Pinpoint the cell where the given text exists, returning its [x, y] midpoint coordinate. 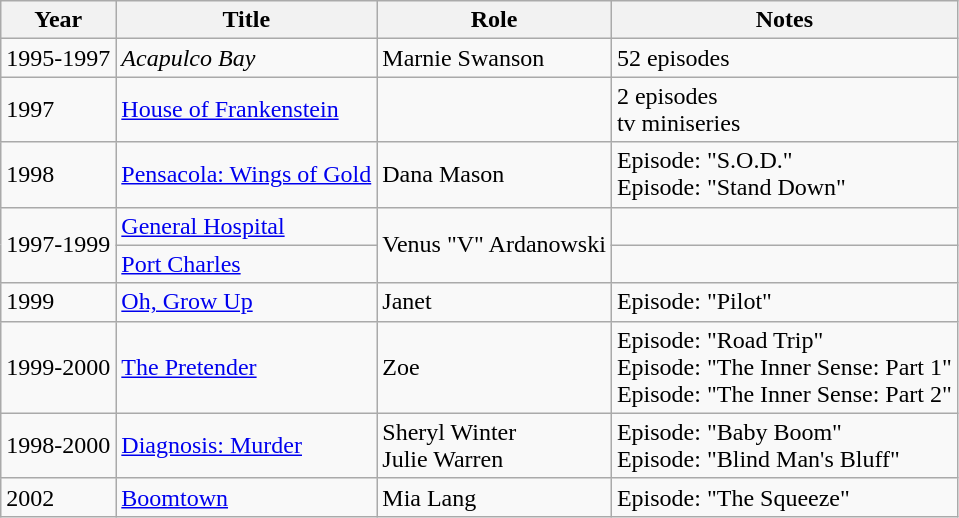
Episode: "Baby Boom"Episode: "Blind Man's Bluff" [784, 446]
1999 [58, 302]
Pensacola: Wings of Gold [246, 174]
Episode: "Road Trip"Episode: "The Inner Sense: Part 1"Episode: "The Inner Sense: Part 2" [784, 367]
Episode: "Pilot" [784, 302]
Year [58, 20]
Sheryl WinterJulie Warren [494, 446]
The Pretender [246, 367]
52 episodes [784, 58]
Episode: "The Squeeze" [784, 497]
2 episodestv miniseries [784, 110]
General Hospital [246, 226]
Venus "V" Ardanowski [494, 245]
Port Charles [246, 264]
1997-1999 [58, 245]
House of Frankenstein [246, 110]
Title [246, 20]
1998-2000 [58, 446]
Zoe [494, 367]
Mia Lang [494, 497]
Role [494, 20]
1997 [58, 110]
Episode: "S.O.D."Episode: "Stand Down" [784, 174]
1999-2000 [58, 367]
Dana Mason [494, 174]
Diagnosis: Murder [246, 446]
Oh, Grow Up [246, 302]
Acapulco Bay [246, 58]
Notes [784, 20]
2002 [58, 497]
1995-1997 [58, 58]
Marnie Swanson [494, 58]
1998 [58, 174]
Boomtown [246, 497]
Janet [494, 302]
